Return (X, Y) of the center of cell containing provided text 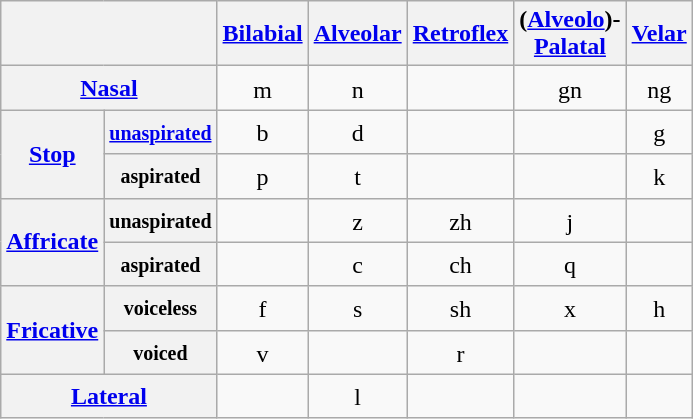
f (262, 308)
Affricate (52, 242)
sh (460, 308)
c (358, 264)
v (262, 352)
gn (570, 88)
voiceless (160, 308)
g (659, 132)
t (358, 176)
Stop (52, 154)
z (358, 220)
Velar (659, 34)
Alveolar (358, 34)
j (570, 220)
voiced (160, 352)
Bilabial (262, 34)
Retroflex (460, 34)
r (460, 352)
q (570, 264)
(Alveolo)-Palatal (570, 34)
Nasal (109, 88)
h (659, 308)
b (262, 132)
Lateral (109, 396)
d (358, 132)
l (358, 396)
ng (659, 88)
p (262, 176)
s (358, 308)
k (659, 176)
ch (460, 264)
x (570, 308)
m (262, 88)
n (358, 88)
zh (460, 220)
Fricative (52, 330)
